Identify which cell holds the provided text, then report its (x, y) central coordinate. 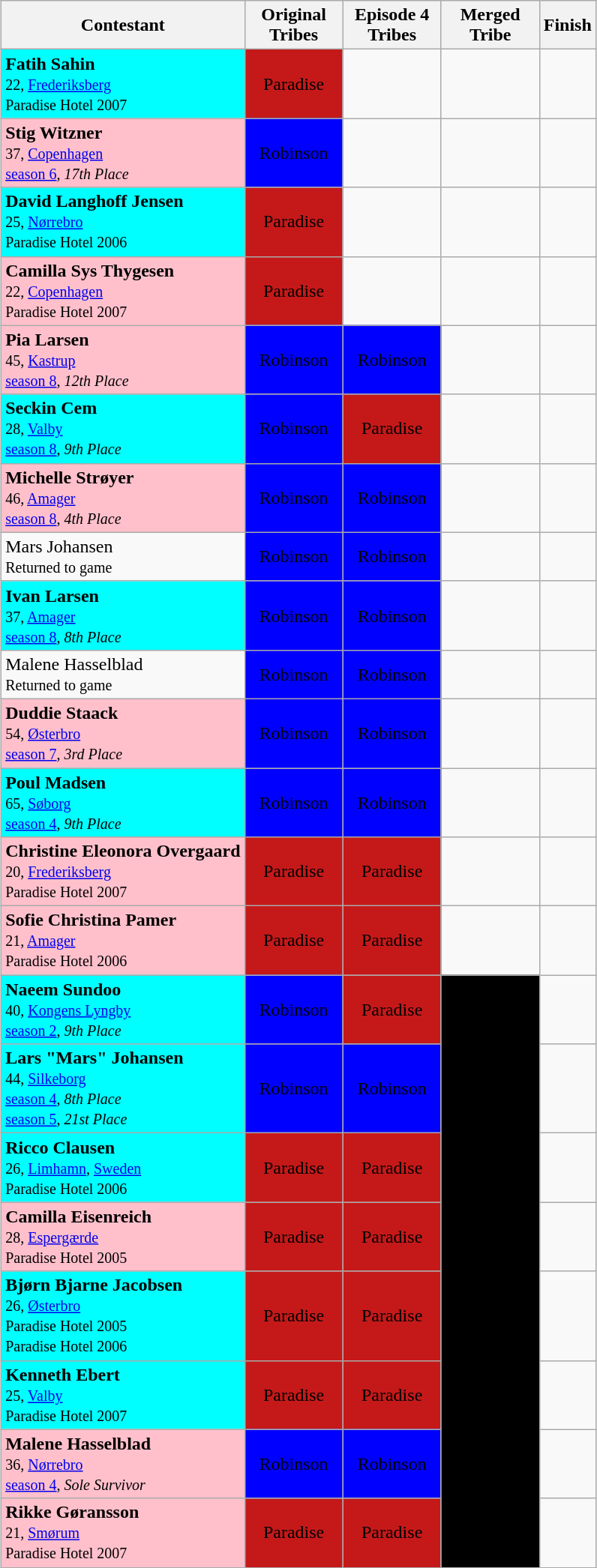
David Langhoff Jensen25, NørrebroParadise Hotel 2006 (123, 222)
OriginalTribes (294, 25)
Malene HasselbladReturned to game (123, 675)
Kenneth Ebert25, ValbyParadise Hotel 2007 (123, 1395)
Ricco Clausen26, Limhamn, SwedenParadise Hotel 2006 (123, 1168)
Pia Larsen45, Kastrupseason 8, 12th Place (123, 360)
Stig Witzner37, Copenhagenseason 6, 17th Place (123, 153)
Malene Hasselblad36, Nørrebroseason 4, Sole Survivor (123, 1464)
Lars "Mars" Johansen44, Silkeborgseason 4, 8th Placeseason 5, 21st Place (123, 1088)
Naeem Sundoo40, Kongens Lyngbyseason 2, 9th Place (123, 1010)
Michelle Strøyer46, Amagerseason 8, 4th Place (123, 498)
Poul Madsen65, Søborgseason 4, 9th Place (123, 802)
Rikke Gøransson21, SmørumParadise Hotel 2007 (123, 1533)
Fatih Sahin22, FrederiksbergParadise Hotel 2007 (123, 84)
Duddie Staack54, Østerbroseason 7, 3rd Place (123, 733)
Ivan Larsen37, Amagerseason 8, 8th Place (123, 615)
Seckin Cem28, Valbyseason 8, 9th Place (123, 429)
Contestant (123, 25)
Sofie Christina Pamer21, AmagerParadise Hotel 2006 (123, 941)
Christine Eleonora Overgaard20, FrederiksbergParadise Hotel 2007 (123, 872)
MergedTribe (490, 25)
Mars JohansenReturned to game (123, 556)
Camilla Sys Thygesen22, CopenhagenParadise Hotel 2007 (123, 291)
Finish (567, 25)
Episode 4Tribes (391, 25)
Camilla Eisenreich28, EspergærdeParadise Hotel 2005 (123, 1237)
Bjørn Bjarne Jacobsen26, ØsterbroParadise Hotel 2005Paradise Hotel 2006 (123, 1316)
